Capture the cell that displays the provided text and extract its (x, y) central coordinate. 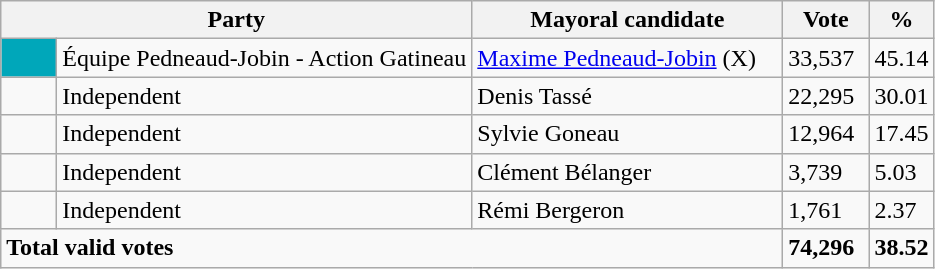
3,739 (826, 172)
5.03 (902, 172)
1,761 (826, 210)
17.45 (902, 134)
Maxime Pedneaud-Jobin (X) (628, 58)
2.37 (902, 210)
Clément Bélanger (628, 172)
Équipe Pedneaud-Jobin - Action Gatineau (264, 58)
45.14 (902, 58)
Party (236, 20)
12,964 (826, 134)
Denis Tassé (628, 96)
Rémi Bergeron (628, 210)
22,295 (826, 96)
33,537 (826, 58)
38.52 (902, 248)
Mayoral candidate (628, 20)
Total valid votes (392, 248)
74,296 (826, 248)
30.01 (902, 96)
Vote (826, 20)
% (902, 20)
Sylvie Goneau (628, 134)
